Output the (x, y) coordinate of the center of the cell containing the given text.  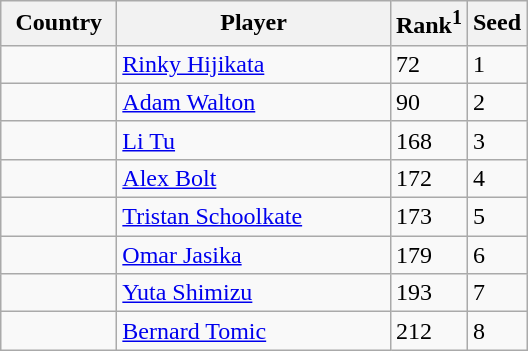
173 (428, 217)
Yuta Shimizu (254, 293)
168 (428, 140)
Country (59, 24)
90 (428, 102)
Rank1 (428, 24)
179 (428, 255)
1 (496, 64)
5 (496, 217)
4 (496, 178)
Tristan Schoolkate (254, 217)
8 (496, 331)
Li Tu (254, 140)
Player (254, 24)
3 (496, 140)
Omar Jasika (254, 255)
7 (496, 293)
Alex Bolt (254, 178)
6 (496, 255)
172 (428, 178)
193 (428, 293)
Bernard Tomic (254, 331)
212 (428, 331)
Seed (496, 24)
Adam Walton (254, 102)
Rinky Hijikata (254, 64)
2 (496, 102)
72 (428, 64)
